Return (X, Y) of the center of cell containing provided text 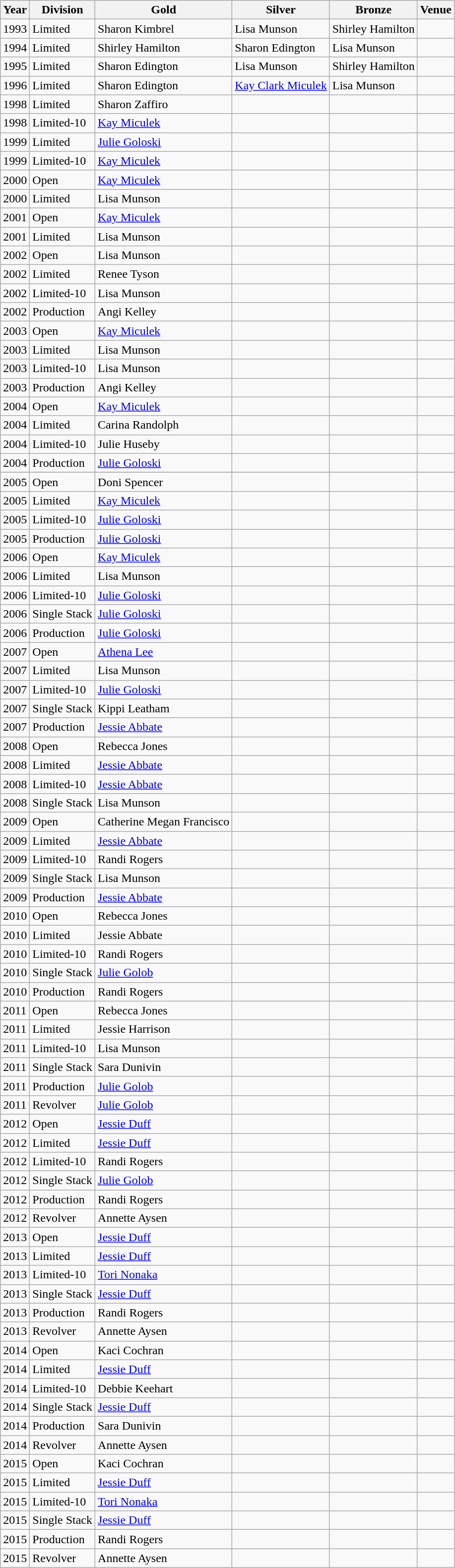
Year (15, 10)
Kay Clark Miculek (281, 85)
Catherine Megan Francisco (164, 821)
Sharon Zaffiro (164, 104)
Kippi Leatham (164, 708)
Athena Lee (164, 652)
Jessie Harrison (164, 1029)
Debbie Keehart (164, 1388)
Doni Spencer (164, 482)
Julie Huseby (164, 444)
Sharon Kimbrel (164, 29)
Gold (164, 10)
1996 (15, 85)
1995 (15, 66)
1994 (15, 48)
Division (63, 10)
1993 (15, 29)
Carina Randolph (164, 425)
Bronze (373, 10)
Venue (436, 10)
Renee Tyson (164, 274)
Silver (281, 10)
